Provide the (X, Y) coordinate of the cell's center where the given text is located.  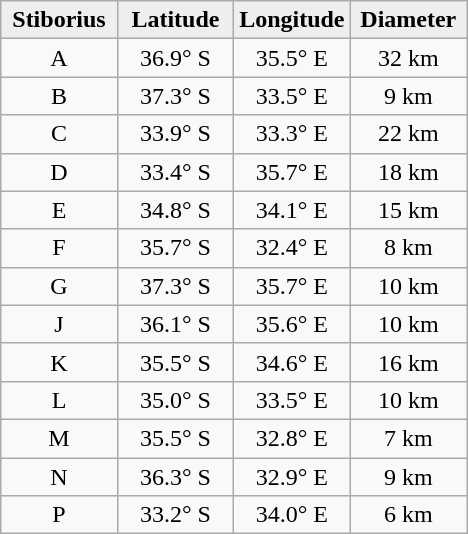
16 km (408, 362)
M (59, 438)
33.2° S (175, 515)
A (59, 58)
8 km (408, 248)
35.6° E (292, 324)
D (59, 172)
22 km (408, 134)
18 km (408, 172)
34.1° E (292, 210)
Stiborius (59, 20)
36.1° S (175, 324)
P (59, 515)
F (59, 248)
33.9° S (175, 134)
G (59, 286)
33.4° S (175, 172)
C (59, 134)
35.0° S (175, 400)
15 km (408, 210)
B (59, 96)
35.7° S (175, 248)
32.8° E (292, 438)
E (59, 210)
36.9° S (175, 58)
34.0° E (292, 515)
6 km (408, 515)
Longitude (292, 20)
33.3° E (292, 134)
K (59, 362)
34.8° S (175, 210)
N (59, 477)
L (59, 400)
32.4° E (292, 248)
32.9° E (292, 477)
Diameter (408, 20)
7 km (408, 438)
34.6° E (292, 362)
36.3° S (175, 477)
32 km (408, 58)
Latitude (175, 20)
J (59, 324)
35.5° E (292, 58)
